Output the (x, y) coordinate of the center of the cell containing the given text.  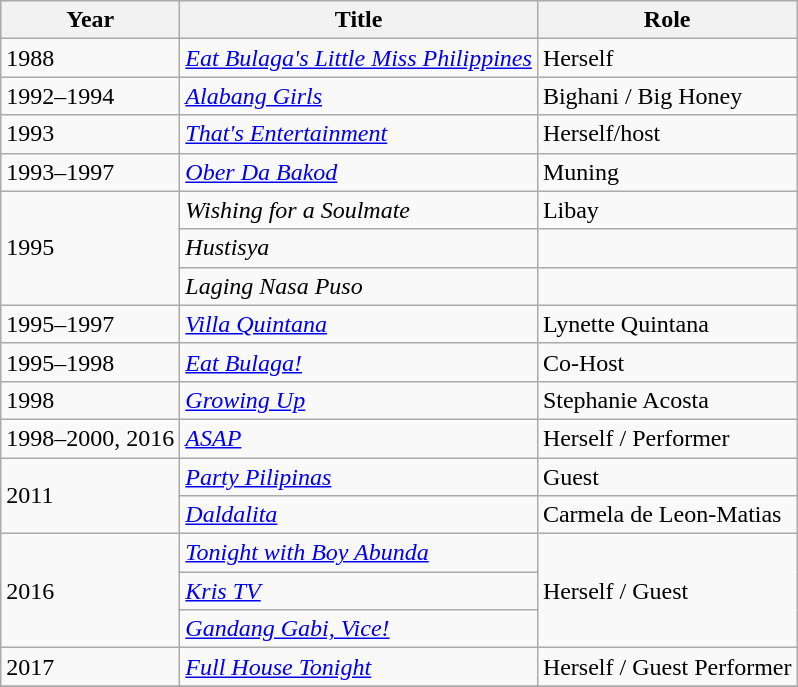
1988 (90, 58)
Villa Quintana (359, 324)
Stephanie Acosta (667, 400)
2011 (90, 496)
1995 (90, 248)
Carmela de Leon-Matias (667, 515)
ASAP (359, 438)
Herself / Guest Performer (667, 667)
1993 (90, 134)
Growing Up (359, 400)
Full House Tonight (359, 667)
Kris TV (359, 591)
2016 (90, 591)
Ober Da Bakod (359, 172)
2017 (90, 667)
Title (359, 20)
Laging Nasa Puso (359, 286)
1995–1997 (90, 324)
1992–1994 (90, 96)
Herself/host (667, 134)
Party Pilipinas (359, 477)
Co-Host (667, 362)
1998–2000, 2016 (90, 438)
1993–1997 (90, 172)
Hustisya (359, 248)
1995–1998 (90, 362)
Gandang Gabi, Vice! (359, 629)
Alabang Girls (359, 96)
Lynette Quintana (667, 324)
That's Entertainment (359, 134)
1998 (90, 400)
Guest (667, 477)
Bighani / Big Honey (667, 96)
Eat Bulaga's Little Miss Philippines (359, 58)
Role (667, 20)
Eat Bulaga! (359, 362)
Herself / Performer (667, 438)
Daldalita (359, 515)
Year (90, 20)
Libay (667, 210)
Wishing for a Soulmate (359, 210)
Herself / Guest (667, 591)
Muning (667, 172)
Tonight with Boy Abunda (359, 553)
Herself (667, 58)
